Capture the cell that displays the provided text and extract its [x, y] central coordinate. 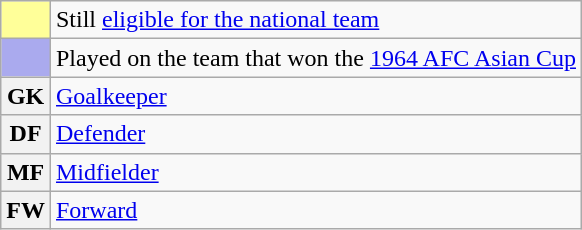
GK [26, 96]
Still eligible for the national team [316, 20]
Midfielder [316, 172]
FW [26, 210]
Goalkeeper [316, 96]
Defender [316, 134]
Played on the team that won the 1964 AFC Asian Cup [316, 58]
MF [26, 172]
Forward [316, 210]
DF [26, 134]
